Locate the cell with the specified text and output its (X, Y) center coordinate. 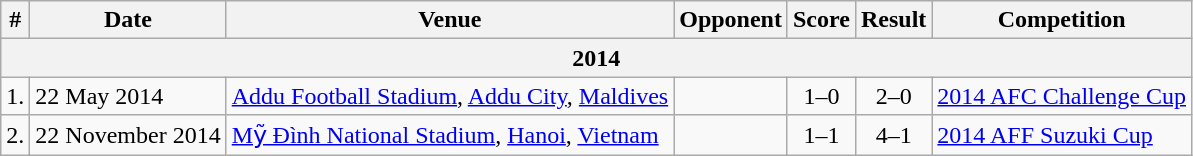
Mỹ Đình National Stadium, Hanoi, Vietnam (450, 135)
2. (16, 135)
2014 AFC Challenge Cup (1062, 96)
2–0 (893, 96)
Score (821, 20)
Opponent (731, 20)
# (16, 20)
Date (128, 20)
1–1 (821, 135)
Addu Football Stadium, Addu City, Maldives (450, 96)
22 November 2014 (128, 135)
22 May 2014 (128, 96)
2014 (596, 58)
Competition (1062, 20)
1. (16, 96)
2014 AFF Suzuki Cup (1062, 135)
Result (893, 20)
1–0 (821, 96)
4–1 (893, 135)
Venue (450, 20)
